Extract the [X, Y] coordinate from the center of the cell holding the provided text.  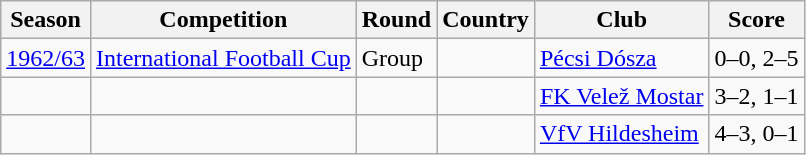
0–0, 2–5 [756, 58]
4–3, 0–1 [756, 134]
1962/63 [46, 58]
3–2, 1–1 [756, 96]
Round [396, 20]
Pécsi Dósza [622, 58]
Club [622, 20]
Season [46, 20]
Country [486, 20]
Competition [223, 20]
Score [756, 20]
International Football Cup [223, 58]
VfV Hildesheim [622, 134]
FK Velež Mostar [622, 96]
Group [396, 58]
